Locate the cell with the specified text and output its (x, y) center coordinate. 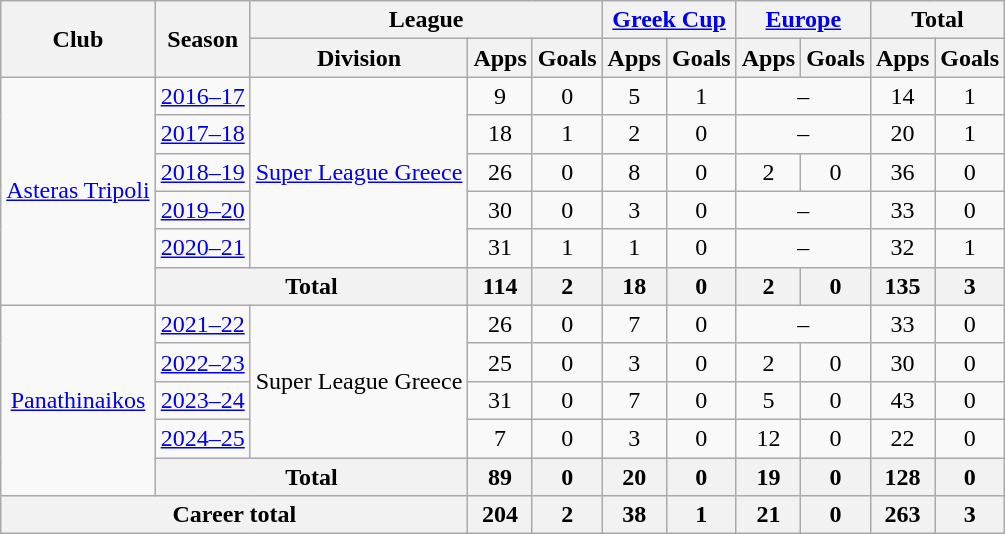
263 (902, 515)
43 (902, 400)
2019–20 (202, 210)
Career total (234, 515)
2024–25 (202, 438)
128 (902, 477)
14 (902, 96)
Asteras Tripoli (78, 191)
9 (500, 96)
21 (768, 515)
2016–17 (202, 96)
2017–18 (202, 134)
204 (500, 515)
25 (500, 362)
Division (359, 58)
12 (768, 438)
22 (902, 438)
36 (902, 172)
Europe (803, 20)
114 (500, 286)
Greek Cup (669, 20)
2018–19 (202, 172)
League (426, 20)
32 (902, 248)
2020–21 (202, 248)
38 (634, 515)
Season (202, 39)
2022–23 (202, 362)
135 (902, 286)
2021–22 (202, 324)
Panathinaikos (78, 400)
89 (500, 477)
2023–24 (202, 400)
8 (634, 172)
Club (78, 39)
19 (768, 477)
